Return (x, y) of the center of cell containing provided text 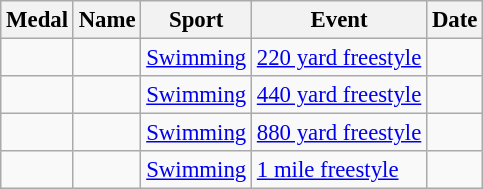
220 yard freestyle (340, 58)
Name (107, 20)
Medal (38, 20)
880 yard freestyle (340, 133)
Date (455, 20)
Event (340, 20)
1 mile freestyle (340, 170)
Sport (196, 20)
440 yard freestyle (340, 95)
